Output the (x, y) coordinate of the center of the cell containing the given text.  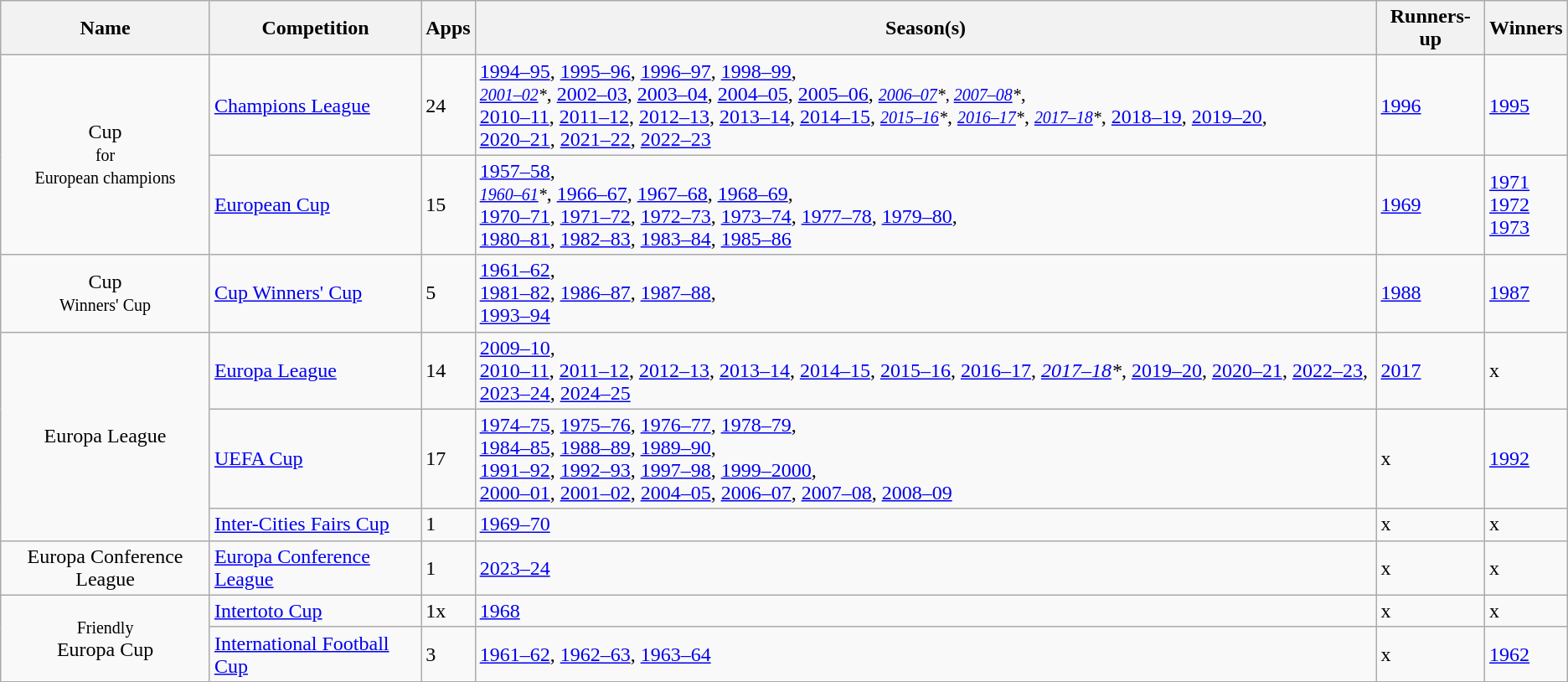
1968 (926, 611)
Intertoto Cup (315, 611)
European Cup (315, 204)
1987 (1526, 293)
1995 (1526, 106)
1992 (1526, 459)
Inter-Cities Fairs Cup (315, 524)
1962 (1526, 654)
24 (448, 106)
2009–10, 2010–11, 2011–12, 2012–13, 2013–14, 2014–15, 2015–16, 2016–17, 2017–18*, 2019–20, 2020–21, 2022–23, 2023–24, 2024–25 (926, 370)
1988 (1431, 293)
15 (448, 204)
Apps (448, 28)
Name (106, 28)
1961–62, 1962–63, 1963–64 (926, 654)
2023–24 (926, 568)
1971 1972 1973 (1526, 204)
Season(s) (926, 28)
UEFA Cup (315, 459)
Cup for European champions (106, 155)
Friendly Europa Cup (106, 638)
14 (448, 370)
Winners (1526, 28)
17 (448, 459)
Runners-up (1431, 28)
Competition (315, 28)
1969–70 (926, 524)
Champions League (315, 106)
5 (448, 293)
1961–62, 1981–82, 1986–87, 1987–88, 1993–94 (926, 293)
1969 (1431, 204)
1x (448, 611)
International Football Cup (315, 654)
3 (448, 654)
2017 (1431, 370)
1957–58, 1960–61*, 1966–67, 1967–68, 1968–69, 1970–71, 1971–72, 1972–73, 1973–74, 1977–78, 1979–80,1980–81, 1982–83, 1983–84, 1985–86 (926, 204)
1996 (1431, 106)
